Extract the (x, y) coordinate from the center of the cell holding the provided text.  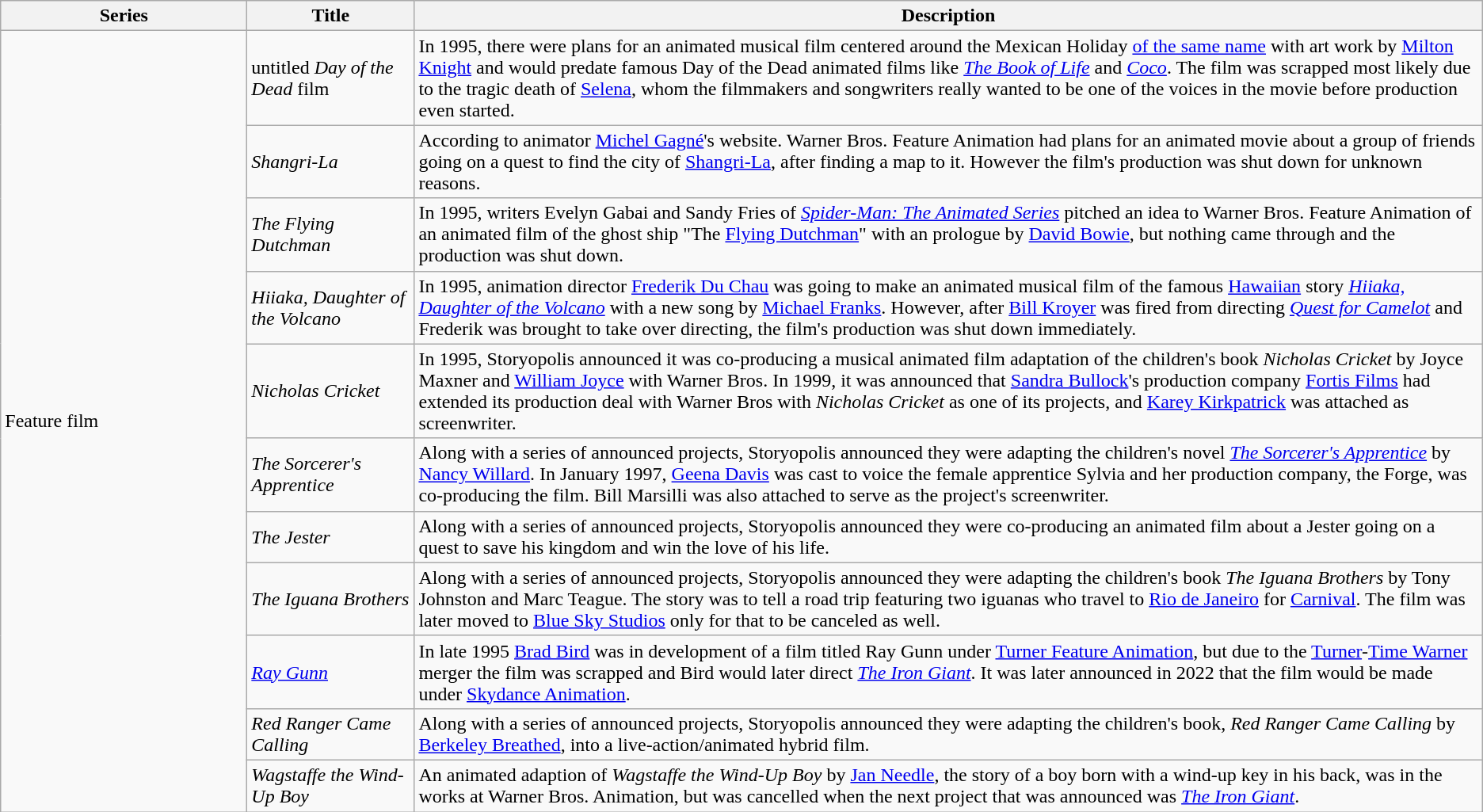
The Iguana Brothers (331, 599)
untitled Day of the Dead film (331, 78)
Shangri-La (331, 162)
Red Ranger Came Calling (331, 734)
Series (124, 16)
The Jester (331, 537)
Ray Gunn (331, 672)
The Flying Dutchman (331, 234)
Feature film (124, 421)
Hiiaka, Daughter of the Volcano (331, 307)
Title (331, 16)
The Sorcerer's Apprentice (331, 475)
Nicholas Cricket (331, 391)
Wagstaffe the Wind-Up Boy (331, 786)
Description (948, 16)
